Extract the [X, Y] coordinate from the center of the cell holding the provided text.  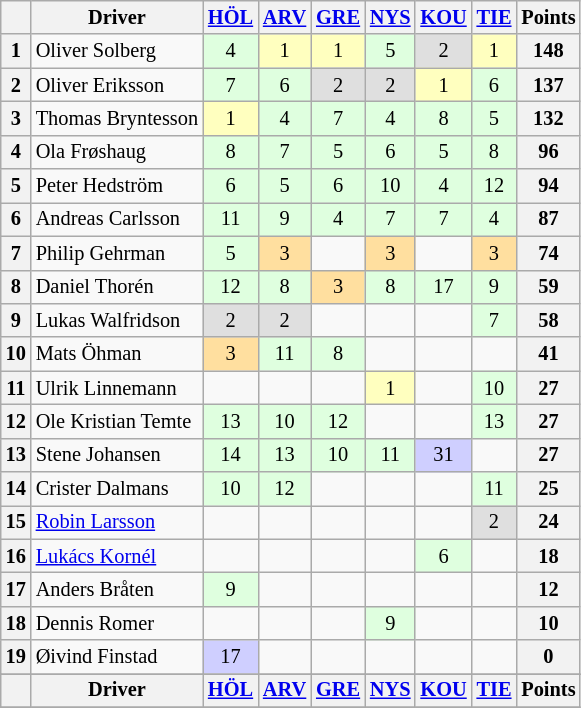
31 [443, 455]
137 [548, 85]
94 [548, 186]
Ole Kristian Temte [117, 421]
Anders Bråten [117, 589]
Stene Johansen [117, 455]
Dennis Romer [117, 623]
24 [548, 522]
59 [548, 287]
16 [16, 556]
41 [548, 354]
58 [548, 320]
148 [548, 51]
96 [548, 152]
Oliver Solberg [117, 51]
Oliver Eriksson [117, 85]
Lukas Walfridson [117, 320]
0 [548, 657]
132 [548, 118]
Ulrik Linnemann [117, 388]
Mats Öhman [117, 354]
Lukács Kornél [117, 556]
19 [16, 657]
Øivind Finstad [117, 657]
15 [16, 522]
87 [548, 219]
74 [548, 253]
Ola Frøshaug [117, 152]
Andreas Carlsson [117, 219]
Crister Dalmans [117, 489]
Peter Hedström [117, 186]
Philip Gehrman [117, 253]
Daniel Thorén [117, 287]
Robin Larsson [117, 522]
Thomas Bryntesson [117, 118]
25 [548, 489]
